Search for the cell housing the specified text and yield its (X, Y) center coordinate. 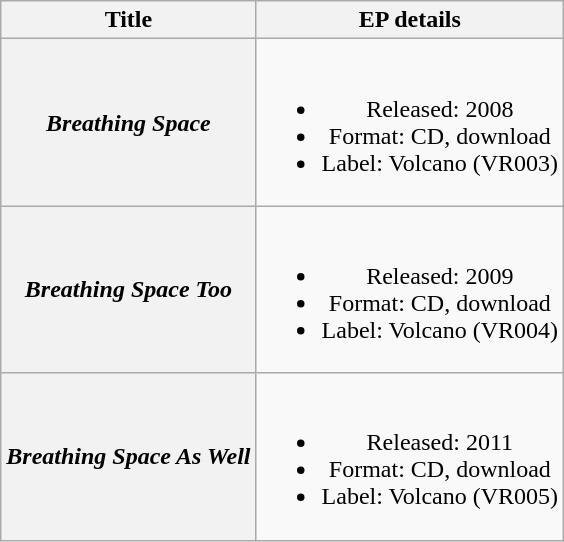
Breathing Space Too (128, 290)
Released: 2011Format: CD, downloadLabel: Volcano (VR005) (410, 456)
Released: 2008Format: CD, downloadLabel: Volcano (VR003) (410, 122)
Title (128, 20)
Released: 2009Format: CD, downloadLabel: Volcano (VR004) (410, 290)
Breathing Space (128, 122)
EP details (410, 20)
Breathing Space As Well (128, 456)
